Determine the [x, y] coordinate at the center of the cell enclosing the given text.  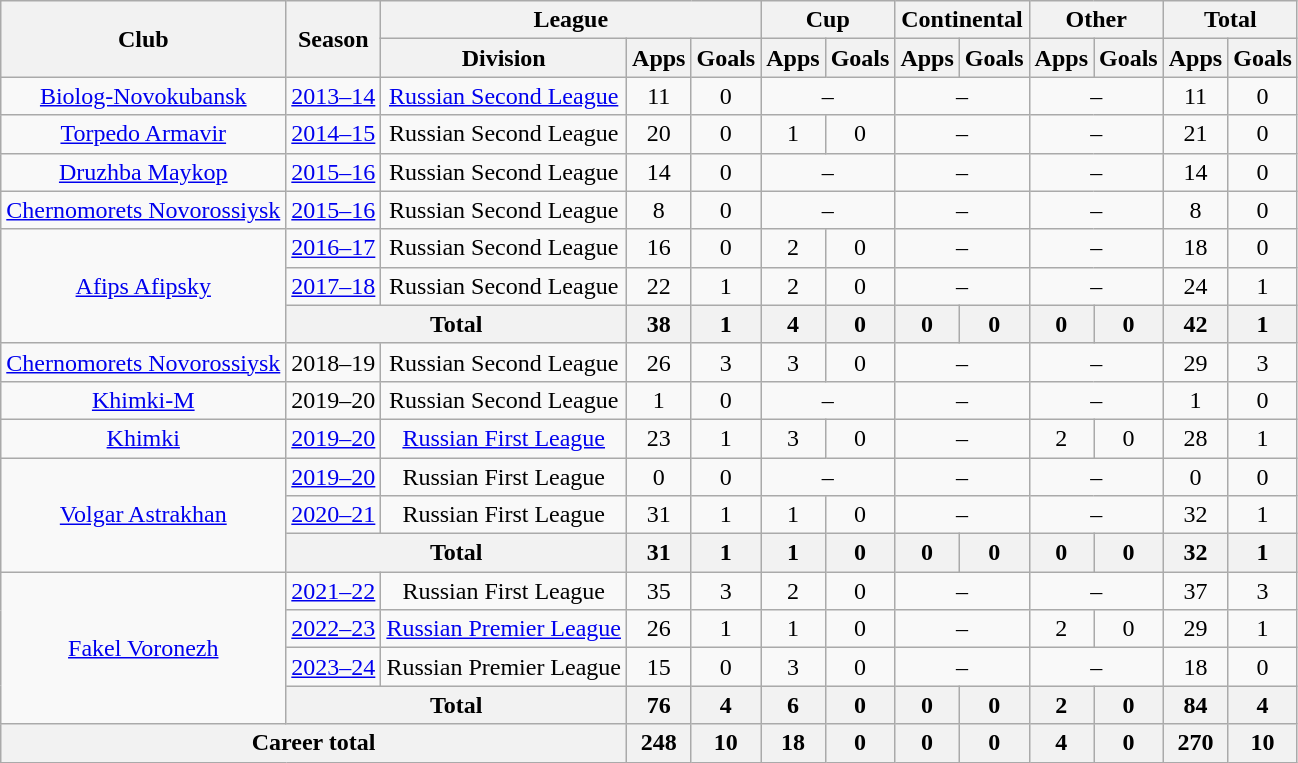
2013–14 [334, 96]
Fakel Voronezh [144, 648]
Afips Afipsky [144, 286]
22 [659, 286]
Division [504, 58]
Career total [314, 743]
38 [659, 324]
2017–18 [334, 286]
2016–17 [334, 248]
15 [659, 667]
Volgar Astrakhan [144, 515]
24 [1195, 286]
270 [1195, 743]
84 [1195, 705]
35 [659, 591]
42 [1195, 324]
28 [1195, 438]
37 [1195, 591]
2020–21 [334, 515]
21 [1195, 134]
76 [659, 705]
Continental [962, 20]
2014–15 [334, 134]
Khimki-M [144, 400]
Other [1096, 20]
League [571, 20]
2021–22 [334, 591]
Cup [828, 20]
6 [793, 705]
Season [334, 39]
Biolog-Novokubansk [144, 96]
Torpedo Armavir [144, 134]
2018–19 [334, 362]
2022–23 [334, 629]
Club [144, 39]
248 [659, 743]
16 [659, 248]
20 [659, 134]
23 [659, 438]
2023–24 [334, 667]
Druzhba Maykop [144, 172]
Khimki [144, 438]
